Find where the given text appears and provide that cell's center as (X, Y) coordinate. 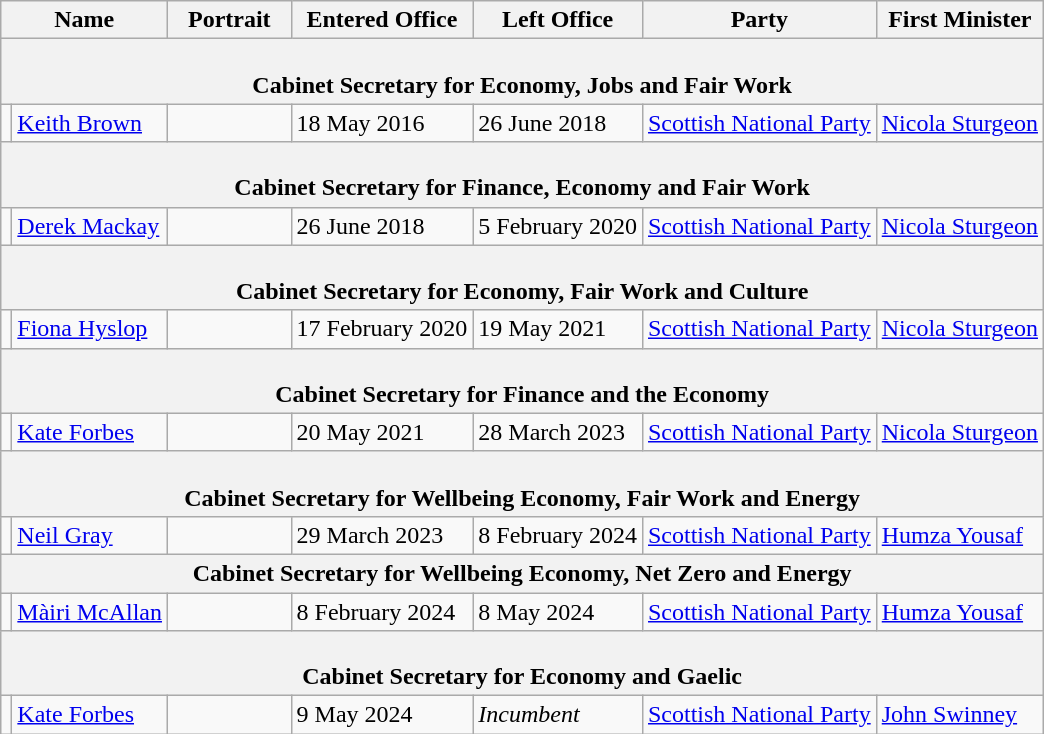
9 May 2024 (382, 715)
Keith Brown (90, 123)
Left Office (558, 20)
First Minister (960, 20)
28 March 2023 (558, 432)
Name (84, 20)
Cabinet Secretary for Wellbeing Economy, Net Zero and Energy (522, 573)
Cabinet Secretary for Economy, Fair Work and Culture (522, 278)
Cabinet Secretary for Economy, Jobs and Fair Work (522, 72)
19 May 2021 (558, 329)
29 March 2023 (382, 535)
18 May 2016 (382, 123)
Cabinet Secretary for Finance, Economy and Fair Work (522, 174)
Incumbent (558, 715)
8 May 2024 (558, 611)
Entered Office (382, 20)
5 February 2020 (558, 226)
Neil Gray (90, 535)
Derek Mackay (90, 226)
17 February 2020 (382, 329)
Cabinet Secretary for Economy and Gaelic (522, 664)
Party (759, 20)
Màiri McAllan (90, 611)
Portrait (230, 20)
Cabinet Secretary for Wellbeing Economy, Fair Work and Energy (522, 484)
Fiona Hyslop (90, 329)
John Swinney (960, 715)
Cabinet Secretary for Finance and the Economy (522, 380)
20 May 2021 (382, 432)
